Capture the cell that displays the provided text and extract its (x, y) central coordinate. 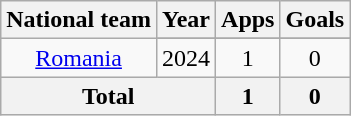
2024 (186, 58)
Year (186, 20)
Romania (79, 58)
Apps (248, 20)
Goals (315, 20)
Total (108, 96)
National team (79, 20)
